Return the [x, y] coordinate for the center point of the cell that contains the specified text.  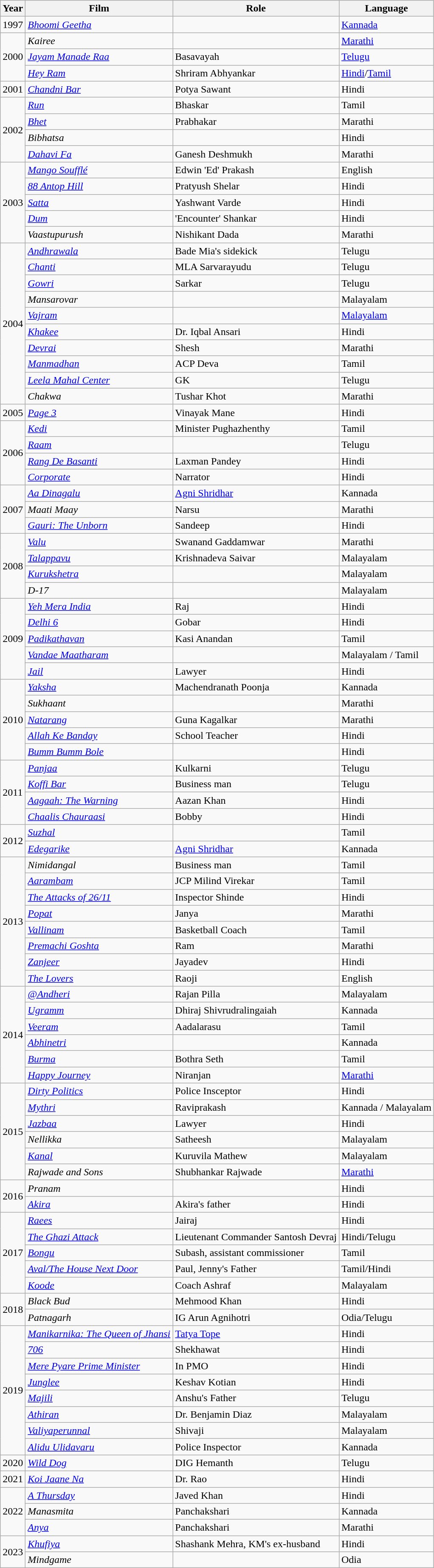
Raam [99, 445]
Padikathavan [99, 639]
Raviprakash [256, 1107]
A Thursday [99, 1495]
2015 [13, 1132]
2013 [13, 921]
Mango Soufflé [99, 170]
Andhrawala [99, 251]
Shubhankar Rajwade [256, 1172]
Chandni Bar [99, 89]
Sarkar [256, 283]
Yeh Mera India [99, 606]
Kasi Anandan [256, 639]
Yaksha [99, 687]
706 [99, 1350]
Ganesh Deshmukh [256, 154]
Anshu's Father [256, 1398]
Sukhaant [99, 703]
2014 [13, 1035]
Zanjeer [99, 962]
Machendranath Poonja [256, 687]
Paul, Jenny's Father [256, 1269]
2005 [13, 412]
MLA Sarvarayudu [256, 267]
Police Insceptor [256, 1091]
2017 [13, 1253]
Kedi [99, 428]
Maati Maay [99, 510]
Natarang [99, 720]
Akira's father [256, 1204]
Manmadhan [99, 364]
Jazbaa [99, 1123]
Ugramm [99, 1011]
Bhoomi Geetha [99, 25]
Raees [99, 1220]
2022 [13, 1511]
Burma [99, 1059]
The Attacks of 26/11 [99, 897]
2021 [13, 1479]
Chanti [99, 267]
The Lovers [99, 978]
Valu [99, 542]
Run [99, 105]
2019 [13, 1390]
Bhet [99, 121]
Narrator [256, 477]
Police Inspector [256, 1447]
Aagaah: The Warning [99, 800]
Majili [99, 1398]
Allah Ke Banday [99, 736]
Niranjan [256, 1075]
Vandae Maatharam [99, 655]
Bumm Bumm Bole [99, 752]
Yashwant Varde [256, 203]
Nimidangal [99, 865]
Vinayak Mane [256, 412]
'Encounter' Shankar [256, 219]
Raoji [256, 978]
2002 [13, 129]
Pratyush Shelar [256, 186]
Alidu Ulidavaru [99, 1447]
Subash, assistant commissioner [256, 1253]
Dr. Rao [256, 1479]
Shriram Abhyankar [256, 73]
Malayalam / Tamil [386, 655]
Shesh [256, 348]
Panjaa [99, 768]
Basketball Coach [256, 929]
Mere Pyare Prime Minister [99, 1366]
The Ghazi Attack [99, 1237]
Hindi/Telugu [386, 1237]
Jairaj [256, 1220]
Kairee [99, 41]
Kurukshetra [99, 574]
Bothra Seth [256, 1059]
Rajwade and Sons [99, 1172]
Koode [99, 1285]
Language [386, 8]
Khakee [99, 332]
Devrai [99, 348]
Mehmood Khan [256, 1301]
Aarambam [99, 881]
Manikarnika: The Queen of Jhansi [99, 1334]
Janya [256, 913]
In PMO [256, 1366]
Dahavi Fa [99, 154]
Popat [99, 913]
Ram [256, 946]
Junglee [99, 1382]
Sandeep [256, 526]
Aval/The House Next Door [99, 1269]
2023 [13, 1552]
Rajan Pilla [256, 994]
Athiran [99, 1414]
Basavayah [256, 57]
Edegarike [99, 849]
Krishnadeva Saivar [256, 558]
2016 [13, 1196]
Film [99, 8]
Kanal [99, 1156]
Bobby [256, 816]
Swanand Gaddamwar [256, 542]
Satheesh [256, 1140]
Jayam Manade Raa [99, 57]
Aazan Khan [256, 800]
2006 [13, 453]
Suzhal [99, 833]
Black Bud [99, 1301]
JCP Milind Virekar [256, 881]
2001 [13, 89]
2018 [13, 1309]
Nishikant Dada [256, 235]
Mansarovar [99, 299]
Odia/Telugu [386, 1317]
Premachi Goshta [99, 946]
Koffi Bar [99, 784]
Khufiya [99, 1544]
Rang De Basanti [99, 461]
Aadalarasu [256, 1027]
Guna Kagalkar [256, 720]
Happy Journey [99, 1075]
2012 [13, 841]
Gobar [256, 622]
Hindi/Tamil [386, 73]
Veeram [99, 1027]
Abhinetri [99, 1043]
Tatya Tope [256, 1334]
Odia [386, 1560]
Wild Dog [99, 1463]
Bongu [99, 1253]
Laxman Pandey [256, 461]
Tushar Khot [256, 396]
Vallinam [99, 929]
Coach Ashraf [256, 1285]
Manasmita [99, 1512]
Raj [256, 606]
D-17 [99, 590]
88 Antop Hill [99, 186]
Dr. Benjamin Diaz [256, 1414]
Year [13, 8]
Dr. Iqbal Ansari [256, 332]
Bibhatsa [99, 138]
Patnagarh [99, 1317]
Bade Mia's sidekick [256, 251]
Nellikka [99, 1140]
Bhaskar [256, 105]
Dum [99, 219]
2003 [13, 202]
Vajram [99, 315]
Prabhakar [256, 121]
Narsu [256, 510]
Vaastupurush [99, 235]
DIG Hemanth [256, 1463]
GK [256, 380]
2008 [13, 566]
Kuruvila Mathew [256, 1156]
Gowri [99, 283]
Talappavu [99, 558]
Aa Dinagalu [99, 493]
Jayadev [256, 962]
Anya [99, 1528]
2004 [13, 324]
School Teacher [256, 736]
Leela Mahal Center [99, 380]
Jail [99, 671]
Mindgame [99, 1560]
Chaalis Chauraasi [99, 816]
Tamil/Hindi [386, 1269]
Edwin 'Ed' Prakash [256, 170]
@Andheri [99, 994]
2011 [13, 792]
2000 [13, 57]
Minister Pughazhenthy [256, 428]
Mythri [99, 1107]
Delhi 6 [99, 622]
ACP Deva [256, 364]
Inspector Shinde [256, 897]
Dhiraj Shivrudralingaiah [256, 1011]
Kulkarni [256, 768]
Shivaji [256, 1430]
Keshav Kotian [256, 1382]
2007 [13, 510]
Chakwa [99, 396]
Dirty Politics [99, 1091]
Corporate [99, 477]
2020 [13, 1463]
1997 [13, 25]
Satta [99, 203]
Shashank Mehra, KM's ex-husband [256, 1544]
Gauri: The Unborn [99, 526]
Shekhawat [256, 1350]
2010 [13, 719]
Potya Sawant [256, 89]
Kannada / Malayalam [386, 1107]
Lieutenant Commander Santosh Devraj [256, 1237]
Pranam [99, 1188]
Role [256, 8]
Hey Ram [99, 73]
Page 3 [99, 412]
IG Arun Agnihotri [256, 1317]
Koi Jaane Na [99, 1479]
Javed Khan [256, 1495]
Valiyaperunnal [99, 1430]
2009 [13, 639]
Akira [99, 1204]
